Identify which cell holds the provided text, then report its (x, y) central coordinate. 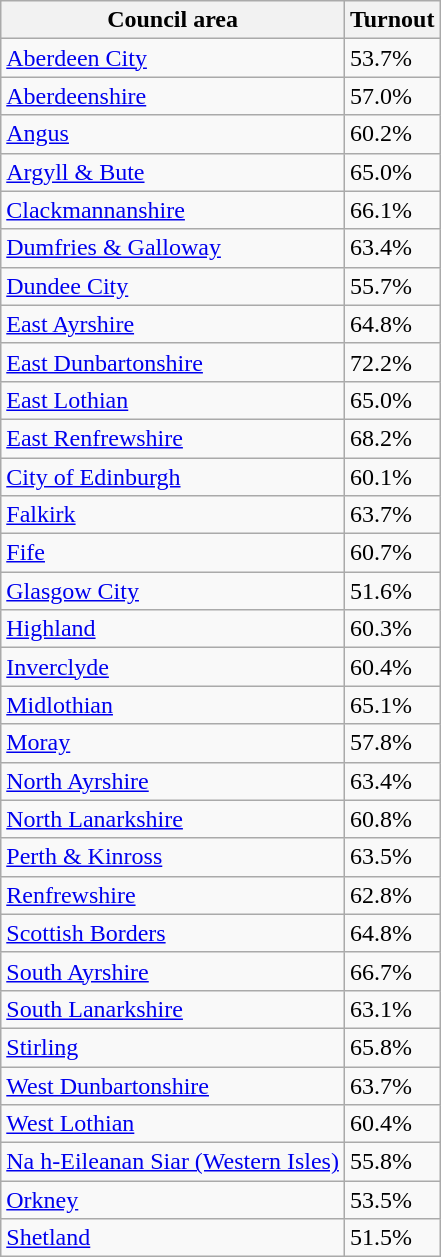
65.1% (392, 705)
East Dunbartonshire (173, 362)
West Lothian (173, 1124)
Orkney (173, 1200)
Shetland (173, 1238)
Clackmannanshire (173, 210)
Stirling (173, 1047)
60.1% (392, 477)
72.2% (392, 362)
City of Edinburgh (173, 477)
Midlothian (173, 705)
Highland (173, 629)
63.1% (392, 1009)
66.7% (392, 971)
55.8% (392, 1162)
65.8% (392, 1047)
East Lothian (173, 400)
Aberdeen City (173, 58)
Council area (173, 20)
51.6% (392, 591)
53.7% (392, 58)
South Ayrshire (173, 971)
Falkirk (173, 515)
Angus (173, 134)
Dundee City (173, 286)
68.2% (392, 438)
51.5% (392, 1238)
57.0% (392, 96)
63.5% (392, 857)
Aberdeenshire (173, 96)
Glasgow City (173, 591)
North Ayrshire (173, 781)
66.1% (392, 210)
Na h-Eileanan Siar (Western Isles) (173, 1162)
Dumfries & Galloway (173, 248)
53.5% (392, 1200)
West Dunbartonshire (173, 1085)
Inverclyde (173, 667)
Scottish Borders (173, 933)
Renfrewshire (173, 895)
North Lanarkshire (173, 819)
Moray (173, 743)
62.8% (392, 895)
East Renfrewshire (173, 438)
Turnout (392, 20)
60.2% (392, 134)
Perth & Kinross (173, 857)
60.8% (392, 819)
Fife (173, 553)
East Ayrshire (173, 324)
60.3% (392, 629)
Argyll & Bute (173, 172)
60.7% (392, 553)
South Lanarkshire (173, 1009)
57.8% (392, 743)
55.7% (392, 286)
